Return the [X, Y] coordinate for the center point of the cell that contains the specified text.  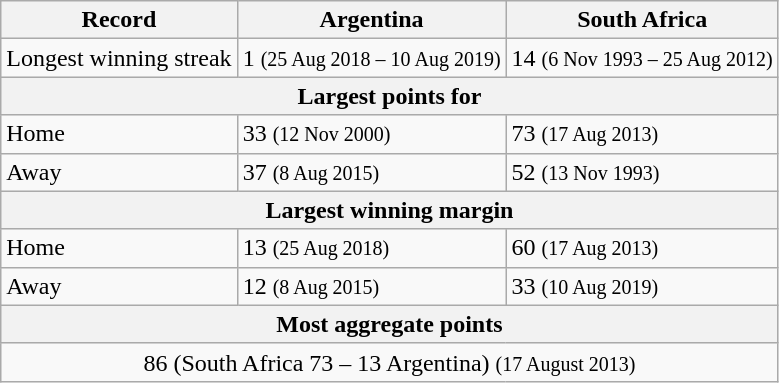
1 (25 Aug 2018 – 10 Aug 2019) [372, 58]
37 (8 Aug 2015) [372, 172]
60 (17 Aug 2013) [642, 248]
73 (17 Aug 2013) [642, 134]
33 (12 Nov 2000) [372, 134]
13 (25 Aug 2018) [372, 248]
14 (6 Nov 1993 – 25 Aug 2012) [642, 58]
86 (South Africa 73 – 13 Argentina) (17 August 2013) [390, 362]
Longest winning streak [119, 58]
Most aggregate points [390, 324]
12 (8 Aug 2015) [372, 286]
Largest points for [390, 96]
Record [119, 20]
Largest winning margin [390, 210]
Argentina [372, 20]
South Africa [642, 20]
33 (10 Aug 2019) [642, 286]
52 (13 Nov 1993) [642, 172]
